Provide the (x, y) coordinate of the cell's center where the given text is located.  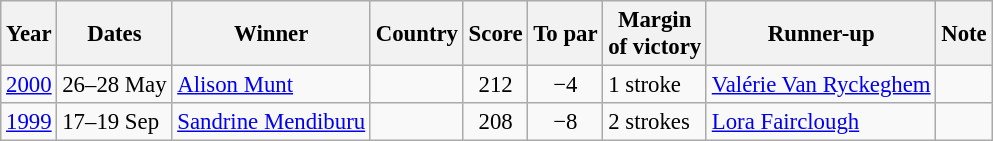
Year (29, 34)
Note (964, 34)
1999 (29, 122)
Dates (114, 34)
To par (566, 34)
Lora Fairclough (820, 122)
Winner (272, 34)
Valérie Van Ryckeghem (820, 85)
17–19 Sep (114, 122)
−4 (566, 85)
208 (496, 122)
2000 (29, 85)
Runner-up (820, 34)
Alison Munt (272, 85)
2 strokes (655, 122)
Score (496, 34)
Marginof victory (655, 34)
Country (416, 34)
1 stroke (655, 85)
26–28 May (114, 85)
Sandrine Mendiburu (272, 122)
212 (496, 85)
−8 (566, 122)
